Find where the given text appears and provide that cell's center as (x, y) coordinate. 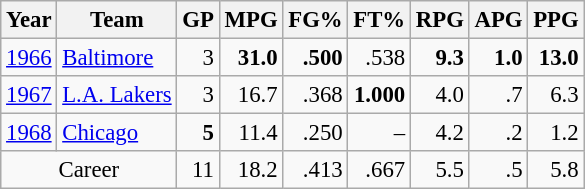
18.2 (251, 170)
.413 (316, 170)
31.0 (251, 58)
1.2 (556, 133)
RPG (440, 20)
1967 (29, 95)
FG% (316, 20)
MPG (251, 20)
– (380, 133)
.368 (316, 95)
1968 (29, 133)
11 (198, 170)
9.3 (440, 58)
4.2 (440, 133)
PPG (556, 20)
L.A. Lakers (117, 95)
5.5 (440, 170)
.5 (498, 170)
Career (89, 170)
1.0 (498, 58)
Team (117, 20)
11.4 (251, 133)
GP (198, 20)
.538 (380, 58)
.250 (316, 133)
.500 (316, 58)
.667 (380, 170)
.2 (498, 133)
.7 (498, 95)
13.0 (556, 58)
16.7 (251, 95)
1966 (29, 58)
1.000 (380, 95)
Chicago (117, 133)
Year (29, 20)
FT% (380, 20)
5.8 (556, 170)
4.0 (440, 95)
Baltimore (117, 58)
5 (198, 133)
APG (498, 20)
6.3 (556, 95)
